For the text-containing cell, return its midpoint in [X, Y] coordinate format. 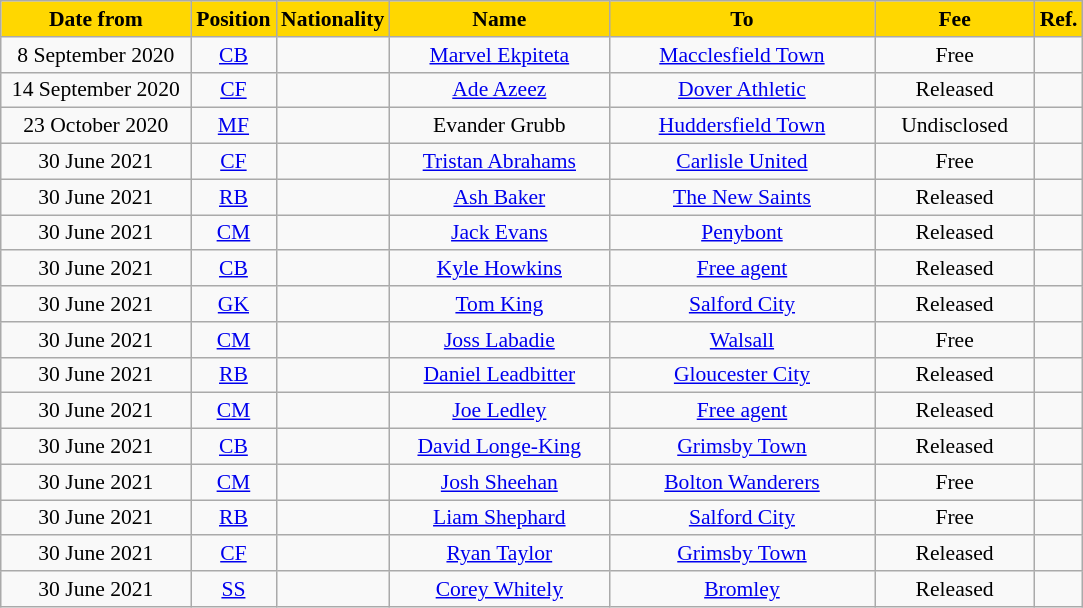
Joss Labadie [499, 340]
Position [234, 19]
Fee [955, 19]
Huddersfield Town [742, 126]
Walsall [742, 340]
Carlisle United [742, 162]
Penybont [742, 233]
23 October 2020 [96, 126]
Joe Ledley [499, 411]
Marvel Ekpiteta [499, 55]
Nationality [332, 19]
Corey Whitely [499, 589]
Ash Baker [499, 197]
Macclesfield Town [742, 55]
The New Saints [742, 197]
Tom King [499, 304]
Ade Azeez [499, 90]
Gloucester City [742, 375]
Date from [96, 19]
Jack Evans [499, 233]
SS [234, 589]
Undisclosed [955, 126]
Name [499, 19]
Dover Athletic [742, 90]
14 September 2020 [96, 90]
To [742, 19]
Liam Shephard [499, 518]
Kyle Howkins [499, 269]
GK [234, 304]
Ref. [1059, 19]
Josh Sheehan [499, 482]
David Longe-King [499, 447]
8 September 2020 [96, 55]
Bromley [742, 589]
Daniel Leadbitter [499, 375]
Bolton Wanderers [742, 482]
Tristan Abrahams [499, 162]
Evander Grubb [499, 126]
MF [234, 126]
Ryan Taylor [499, 554]
